Extract the (x, y) coordinate from the center of the cell holding the provided text.  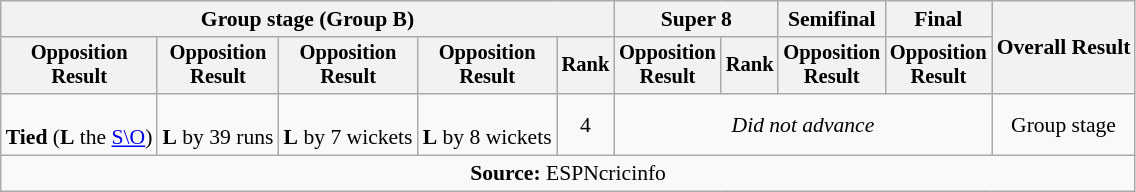
Overall Result (1064, 48)
Source: ESPNcricinfo (568, 174)
L by 39 runs (218, 124)
L by 8 wickets (488, 124)
Final (938, 19)
Did not advance (802, 124)
Group stage (1064, 124)
Super 8 (696, 19)
L by 7 wickets (348, 124)
Tied (L the S\O) (80, 124)
Semifinal (832, 19)
4 (586, 124)
Group stage (Group B) (308, 19)
